Output the [X, Y] coordinate of the center of the cell containing the given text.  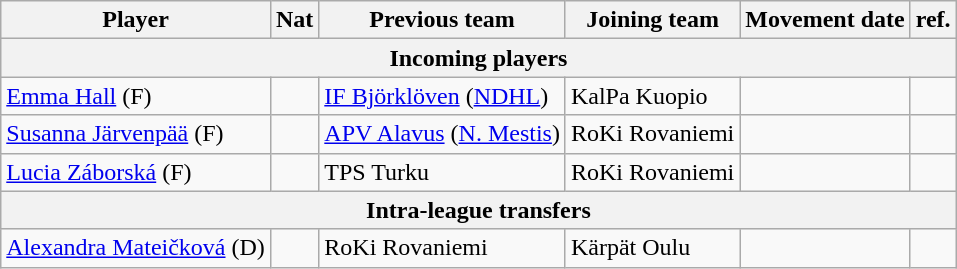
Joining team [652, 20]
Lucia Záborská (F) [136, 172]
TPS Turku [442, 172]
Alexandra Mateičková (D) [136, 248]
Susanna Järvenpää (F) [136, 134]
APV Alavus (N. Mestis) [442, 134]
Nat [294, 20]
Movement date [825, 20]
KalPa Kuopio [652, 96]
Kärpät Oulu [652, 248]
ref. [933, 20]
Emma Hall (F) [136, 96]
IF Björklöven (NDHL) [442, 96]
Player [136, 20]
Previous team [442, 20]
Intra-league transfers [478, 210]
Incoming players [478, 58]
